Provide the [X, Y] coordinate of the cell's center where the given text is located.  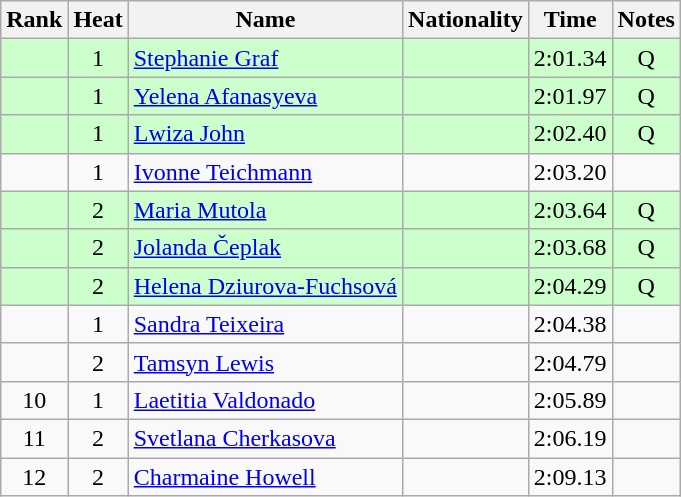
Ivonne Teichmann [265, 172]
Sandra Teixeira [265, 324]
12 [34, 477]
2:03.20 [570, 172]
2:09.13 [570, 477]
Time [570, 20]
Tamsyn Lewis [265, 362]
Charmaine Howell [265, 477]
2:01.97 [570, 96]
2:05.89 [570, 400]
Rank [34, 20]
2:04.38 [570, 324]
Stephanie Graf [265, 58]
Yelena Afanasyeva [265, 96]
Lwiza John [265, 134]
2:04.79 [570, 362]
Notes [646, 20]
Jolanda Čeplak [265, 248]
2:06.19 [570, 438]
Maria Mutola [265, 210]
Svetlana Cherkasova [265, 438]
Laetitia Valdonado [265, 400]
11 [34, 438]
10 [34, 400]
Name [265, 20]
Helena Dziurova-Fuchsová [265, 286]
2:01.34 [570, 58]
2:02.40 [570, 134]
2:03.68 [570, 248]
Heat [98, 20]
Nationality [466, 20]
2:03.64 [570, 210]
2:04.29 [570, 286]
